Identify which cell holds the provided text, then report its (X, Y) central coordinate. 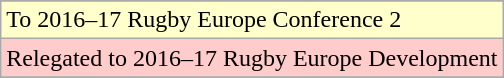
Relegated to 2016–17 Rugby Europe Development (252, 58)
To 2016–17 Rugby Europe Conference 2 (252, 20)
